From the cell containing the given text, extract its center point as (X, Y) coordinate. 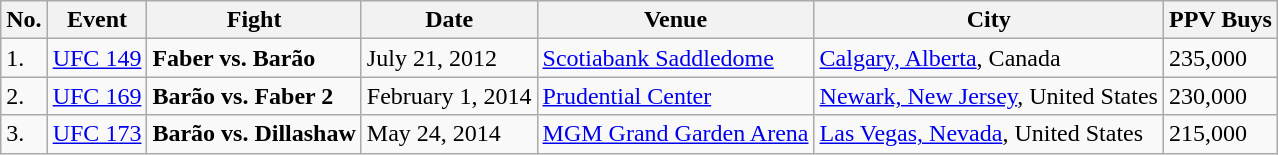
Faber vs. Barão (254, 58)
February 1, 2014 (449, 96)
Calgary, Alberta, Canada (988, 58)
UFC 149 (97, 58)
Barão vs. Dillashaw (254, 134)
Prudential Center (676, 96)
PPV Buys (1220, 20)
Venue (676, 20)
Date (449, 20)
No. (24, 20)
215,000 (1220, 134)
2. (24, 96)
July 21, 2012 (449, 58)
230,000 (1220, 96)
3. (24, 134)
Las Vegas, Nevada, United States (988, 134)
Barão vs. Faber 2 (254, 96)
May 24, 2014 (449, 134)
Fight (254, 20)
UFC 169 (97, 96)
Newark, New Jersey, United States (988, 96)
City (988, 20)
UFC 173 (97, 134)
Scotiabank Saddledome (676, 58)
MGM Grand Garden Arena (676, 134)
1. (24, 58)
235,000 (1220, 58)
Event (97, 20)
